Return [X, Y] of the center of cell containing provided text 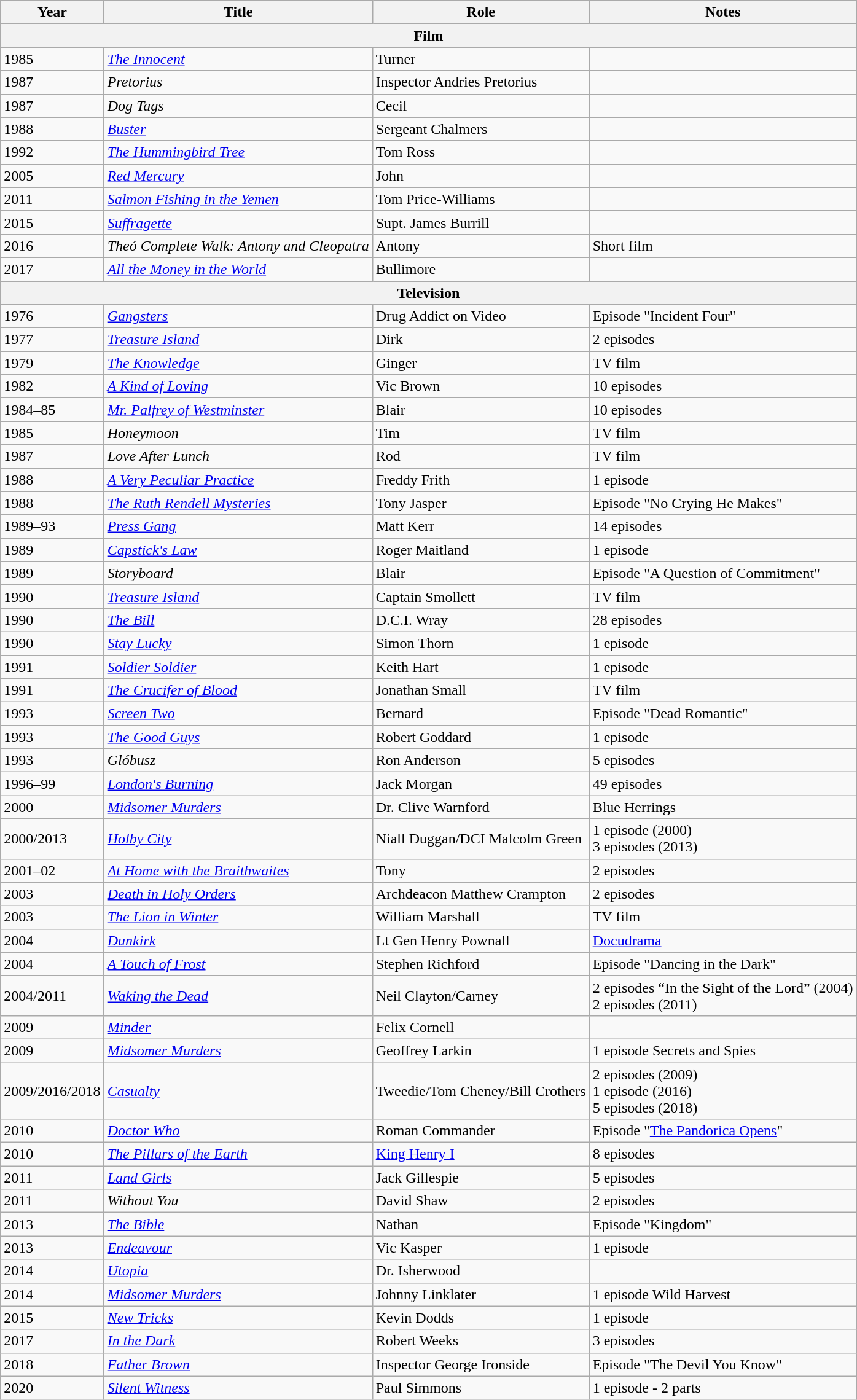
14 episodes [722, 526]
All the Money in the World [238, 269]
Red Mercury [238, 176]
Dog Tags [238, 106]
2016 [52, 246]
Honeymoon [238, 433]
Episode "No Crying He Makes" [722, 503]
Gangsters [238, 316]
Turner [480, 59]
Role [480, 12]
Roman Commander [480, 1131]
1 episode - 2 parts [722, 1388]
The Pillars of the Earth [238, 1154]
Supt. James Burrill [480, 222]
Sergeant Chalmers [480, 129]
Dr. Clive Warnford [480, 807]
Tony Jasper [480, 503]
Roger Maitland [480, 550]
Cecil [480, 106]
Keith Hart [480, 667]
Storyboard [238, 573]
Episode "Dancing in the Dark" [722, 964]
The Bible [238, 1224]
Paul Simmons [480, 1388]
Episode "The Devil You Know" [722, 1364]
Father Brown [238, 1364]
Glóbusz [238, 761]
Without You [238, 1201]
1996–99 [52, 784]
Freddy Frith [480, 480]
1 episode Secrets and Spies [722, 1050]
Dr. Isherwood [480, 1271]
Doctor Who [238, 1131]
Inspector George Ironside [480, 1364]
The Bill [238, 620]
2 episodes (2009) 1 episode (2016) 5 episodes (2018) [722, 1091]
Pretorius [238, 82]
Salmon Fishing in the Yemen [238, 199]
2004/2011 [52, 995]
Episode "The Pandorica Opens" [722, 1131]
Mr. Palfrey of Westminster [238, 410]
Archdeacon Matthew Crampton [480, 894]
Casualty [238, 1091]
2000/2013 [52, 839]
Ginger [480, 363]
2020 [52, 1388]
Buster [238, 129]
A Kind of Loving [238, 386]
Land Girls [238, 1178]
Blue Herrings [722, 807]
1992 [52, 152]
Robert Goddard [480, 737]
1977 [52, 340]
Nathan [480, 1224]
The Knowledge [238, 363]
Soldier Soldier [238, 667]
The Lion in Winter [238, 917]
Drug Addict on Video [480, 316]
Bullimore [480, 269]
Captain Smollett [480, 596]
Rod [480, 456]
At Home with the Braithwaites [238, 870]
Holby City [238, 839]
A Touch of Frost [238, 964]
Minder [238, 1027]
Episode "Dead Romantic" [722, 714]
Short film [722, 246]
Waking the Dead [238, 995]
Jonathan Small [480, 690]
Antony [480, 246]
Matt Kerr [480, 526]
King Henry I [480, 1154]
Lt Gen Henry Pownall [480, 941]
1984–85 [52, 410]
Dirk [480, 340]
Inspector Andries Pretorius [480, 82]
Stay Lucky [238, 643]
1982 [52, 386]
2001–02 [52, 870]
Tony [480, 870]
William Marshall [480, 917]
The Ruth Rendell Mysteries [238, 503]
New Tricks [238, 1318]
Love After Lunch [238, 456]
Bernard [480, 714]
Theó Complete Walk: Antony and Cleopatra [238, 246]
Episode "Kingdom" [722, 1224]
1 episode (2000)3 episodes (2013) [722, 839]
1976 [52, 316]
Johnny Linklater [480, 1294]
Vic Brown [480, 386]
2005 [52, 176]
The Crucifer of Blood [238, 690]
Jack Morgan [480, 784]
Screen Two [238, 714]
Kevin Dodds [480, 1318]
A Very Peculiar Practice [238, 480]
Television [429, 293]
Endeavour [238, 1248]
David Shaw [480, 1201]
Geoffrey Larkin [480, 1050]
Tim [480, 433]
Felix Cornell [480, 1027]
Press Gang [238, 526]
The Innocent [238, 59]
Title [238, 12]
Silent Witness [238, 1388]
Tweedie/Tom Cheney/Bill Crothers [480, 1091]
Docudrama [722, 941]
Death in Holy Orders [238, 894]
2 episodes “In the Sight of the Lord” (2004) 2 episodes (2011) [722, 995]
Ron Anderson [480, 761]
Tom Ross [480, 152]
Robert Weeks [480, 1341]
1979 [52, 363]
Film [429, 36]
London's Burning [238, 784]
Stephen Richford [480, 964]
D.C.I. Wray [480, 620]
Episode "Incident Four" [722, 316]
Jack Gillespie [480, 1178]
Year [52, 12]
Tom Price-Williams [480, 199]
In the Dark [238, 1341]
Dunkirk [238, 941]
2018 [52, 1364]
John [480, 176]
3 episodes [722, 1341]
Niall Duggan/DCI Malcolm Green [480, 839]
28 episodes [722, 620]
Neil Clayton/Carney [480, 995]
Notes [722, 12]
The Good Guys [238, 737]
Capstick's Law [238, 550]
49 episodes [722, 784]
1 episode Wild Harvest [722, 1294]
Utopia [238, 1271]
Vic Kasper [480, 1248]
8 episodes [722, 1154]
1989–93 [52, 526]
Simon Thorn [480, 643]
2000 [52, 807]
2009/2016/2018 [52, 1091]
The Hummingbird Tree [238, 152]
Episode "A Question of Commitment" [722, 573]
Suffragette [238, 222]
